Capture the cell that displays the provided text and extract its (x, y) central coordinate. 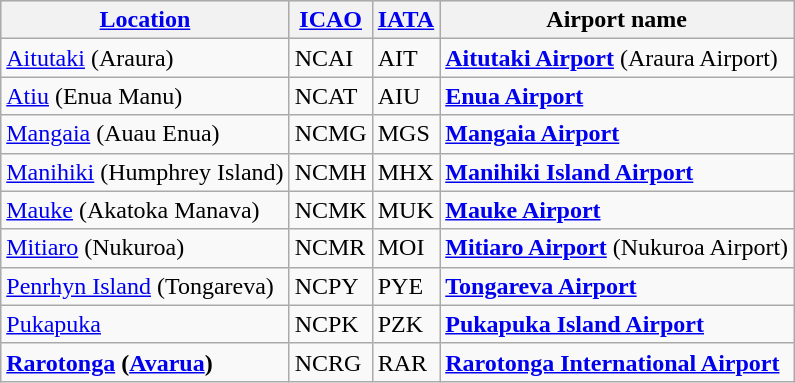
Mitiaro (Nukuroa) (145, 248)
RAR (406, 362)
Mangaia (Auau Enua) (145, 134)
NCMK (330, 210)
Rarotonga International Airport (617, 362)
Atiu (Enua Manu) (145, 96)
Penrhyn Island (Tongareva) (145, 286)
PZK (406, 324)
Enua Airport (617, 96)
NCPY (330, 286)
MUK (406, 210)
AIT (406, 58)
Manihiki (Humphrey Island) (145, 172)
MOI (406, 248)
NCMH (330, 172)
Airport name (617, 20)
NCRG (330, 362)
Mauke (Akatoka Manava) (145, 210)
NCMG (330, 134)
Pukapuka Island Airport (617, 324)
Tongareva Airport (617, 286)
ICAO (330, 20)
Mangaia Airport (617, 134)
Pukapuka (145, 324)
NCAT (330, 96)
AIU (406, 96)
MHX (406, 172)
Aitutaki (Araura) (145, 58)
Manihiki Island Airport (617, 172)
Aitutaki Airport (Araura Airport) (617, 58)
NCAI (330, 58)
Mitiaro Airport (Nukuroa Airport) (617, 248)
Mauke Airport (617, 210)
MGS (406, 134)
IATA (406, 20)
Location (145, 20)
Rarotonga (Avarua) (145, 362)
NCPK (330, 324)
PYE (406, 286)
NCMR (330, 248)
